Locate the cell with the specified text and output its [x, y] center coordinate. 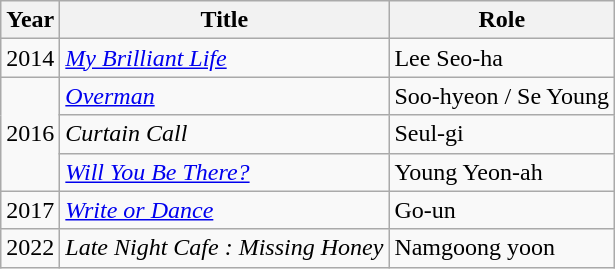
Namgoong yoon [502, 248]
Will You Be There? [224, 172]
Lee Seo-ha [502, 58]
2016 [30, 134]
Overman [224, 96]
Go-un [502, 210]
Curtain Call [224, 134]
Write or Dance [224, 210]
2017 [30, 210]
2014 [30, 58]
Seul-gi [502, 134]
My Brilliant Life [224, 58]
Young Yeon-ah [502, 172]
Role [502, 20]
Late Night Cafe : Missing Honey [224, 248]
Year [30, 20]
Title [224, 20]
Soo-hyeon / Se Young [502, 96]
2022 [30, 248]
